Search for the cell housing the specified text and yield its (x, y) center coordinate. 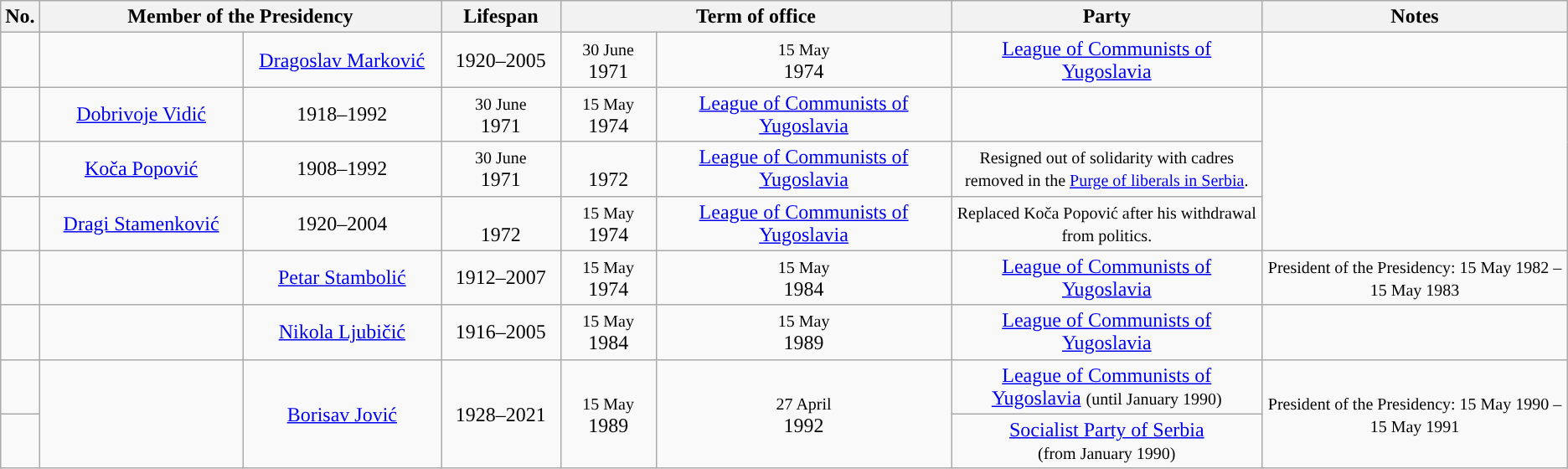
Dragi Stamenković (141, 223)
1928–2021 (501, 414)
Petar Stambolić (342, 278)
Dobrivoje Vidić (141, 114)
Lifespan (501, 17)
President of the Presidency: 15 May 1990 – 15 May 1991 (1415, 414)
Member of the Presidency (240, 17)
1912–2007 (501, 278)
Replaced Koča Popović after his withdrawal from politics. (1107, 223)
Term of office (756, 17)
Notes (1415, 17)
Nikola Ljubičić (342, 332)
President of the Presidency: 15 May 1982 – 15 May 1983 (1415, 278)
Dragoslav Marković (342, 60)
Party (1107, 17)
1920–2004 (342, 223)
1920–2005 (501, 60)
Resigned out of solidarity with cadres removed in the Purge of liberals in Serbia. (1107, 169)
1916–2005 (501, 332)
1918–1992 (342, 114)
27 April1992 (803, 414)
Borisav Jović (342, 414)
Koča Popović (141, 169)
1908–1992 (342, 169)
League of Communists of Yugoslavia (until January 1990) (1107, 387)
Socialist Party of Serbia(from January 1990) (1107, 441)
No. (20, 17)
